Identify which cell holds the provided text, then report its (X, Y) central coordinate. 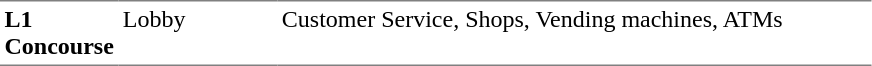
Lobby (198, 33)
L1Concourse (59, 33)
Customer Service, Shops, Vending machines, ATMs (574, 33)
